Output the (x, y) coordinate of the center of the cell containing the given text.  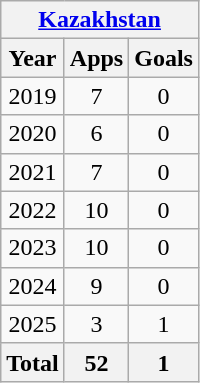
2024 (33, 286)
9 (96, 286)
2021 (33, 172)
2022 (33, 210)
Apps (96, 58)
6 (96, 134)
2020 (33, 134)
Year (33, 58)
3 (96, 324)
Goals (164, 58)
52 (96, 362)
2019 (33, 96)
Total (33, 362)
2025 (33, 324)
2023 (33, 248)
Kazakhstan (100, 20)
